For the text-containing cell, return its midpoint in (x, y) coordinate format. 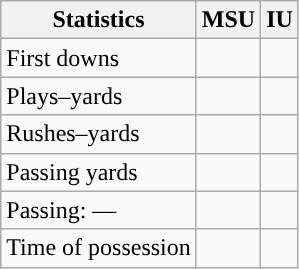
MSU (228, 20)
Time of possession (99, 248)
IU (280, 20)
First downs (99, 58)
Plays–yards (99, 96)
Passing: –– (99, 210)
Rushes–yards (99, 134)
Passing yards (99, 172)
Statistics (99, 20)
